Capture the cell that displays the provided text and extract its [X, Y] central coordinate. 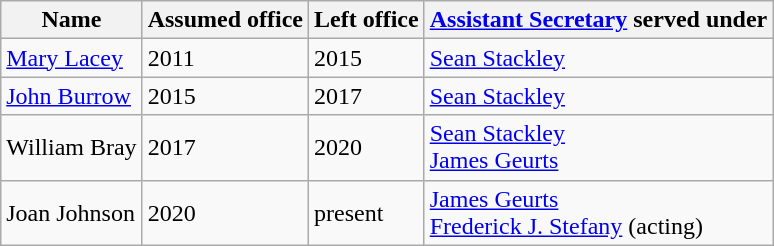
Mary Lacey [72, 58]
John Burrow [72, 96]
Left office [367, 20]
present [367, 212]
Joan Johnson [72, 212]
William Bray [72, 148]
Sean StackleyJames Geurts [598, 148]
Assumed office [225, 20]
James GeurtsFrederick J. Stefany (acting) [598, 212]
2011 [225, 58]
Assistant Secretary served under [598, 20]
Name [72, 20]
